Provide the (x, y) coordinate of the cell's center where the given text is located.  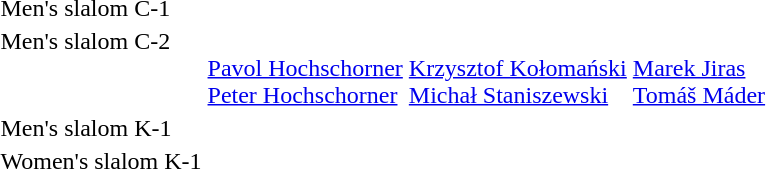
Marek JirasTomáš Máder (698, 68)
Pavol HochschornerPeter Hochschorner (305, 68)
Krzysztof KołomańskiMichał Staniszewski (518, 68)
